Scan for the cell matching the given text and deliver its [X, Y] coordinate at center. 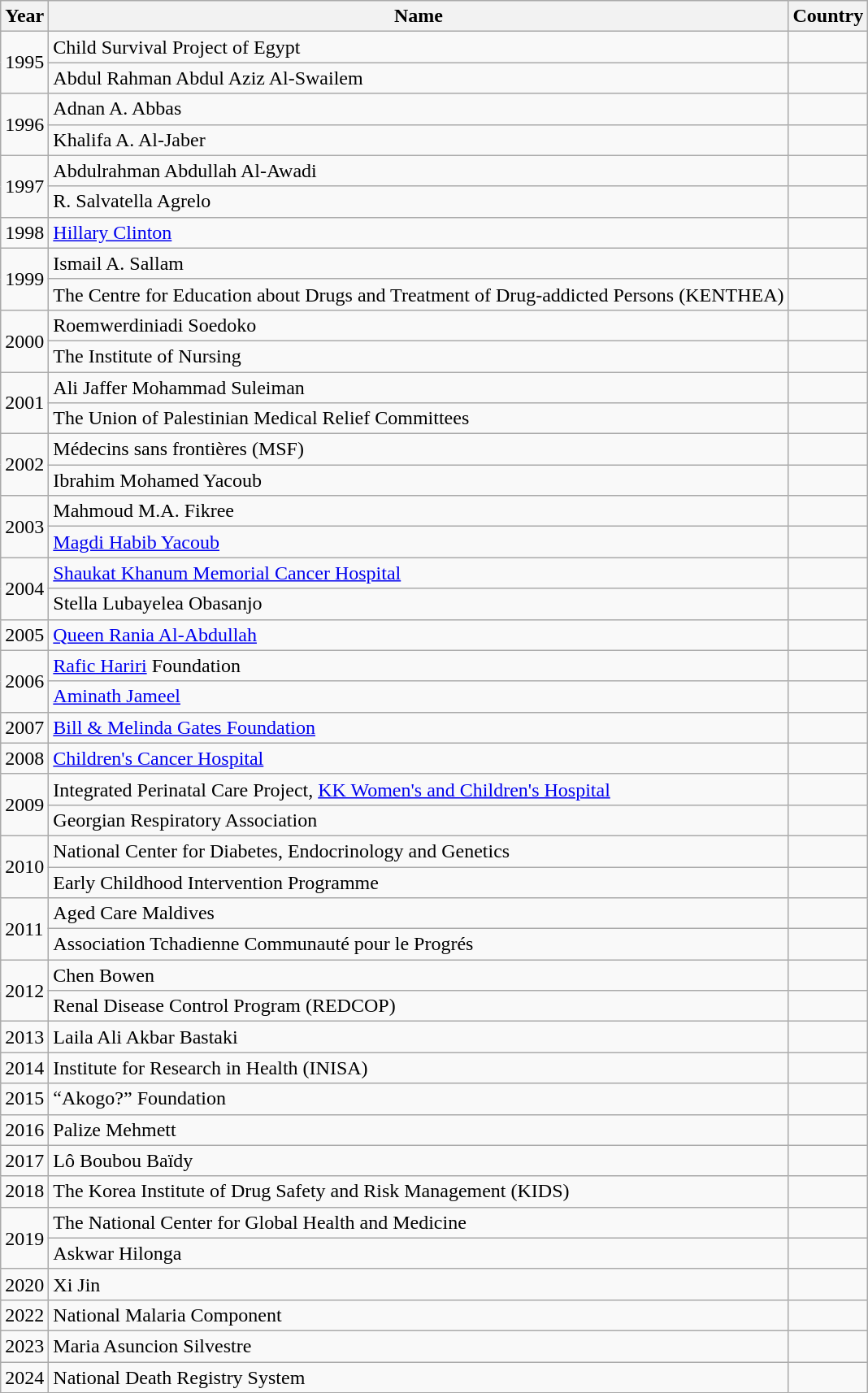
1995 [24, 63]
Lô Boubou Baïdy [419, 1161]
Rafic Hariri Foundation [419, 666]
Mahmoud M.A. Fikree [419, 511]
2002 [24, 465]
Médecins sans frontières (MSF) [419, 449]
2022 [24, 1315]
2015 [24, 1099]
Country [828, 16]
2018 [24, 1191]
The Institute of Nursing [419, 356]
2009 [24, 805]
2001 [24, 403]
Bill & Melinda Gates Foundation [419, 727]
Chen Bowen [419, 975]
Georgian Respiratory Association [419, 820]
Institute for Research in Health (INISA) [419, 1068]
Aminath Jameel [419, 696]
The Union of Palestinian Medical Relief Committees [419, 419]
Shaukat Khanum Memorial Cancer Hospital [419, 573]
Name [419, 16]
2023 [24, 1346]
1997 [24, 186]
Aged Care Maldives [419, 913]
2017 [24, 1161]
2010 [24, 866]
2020 [24, 1284]
Stella Lubayelea Obasanjo [419, 604]
Year [24, 16]
Queen Rania Al-Abdullah [419, 635]
1999 [24, 279]
National Center for Diabetes, Endocrinology and Genetics [419, 851]
Ibrahim Mohamed Yacoub [419, 480]
2024 [24, 1378]
2012 [24, 991]
Laila Ali Akbar Bastaki [419, 1037]
Association Tchadienne Communauté pour le Progrés [419, 944]
National Death Registry System [419, 1378]
2016 [24, 1130]
The Korea Institute of Drug Safety and Risk Management (KIDS) [419, 1191]
“Akogo?” Foundation [419, 1099]
Maria Asuncion Silvestre [419, 1346]
Askwar Hilonga [419, 1253]
2013 [24, 1037]
2000 [24, 341]
Palize Mehmett [419, 1130]
National Malaria Component [419, 1315]
1996 [24, 124]
2008 [24, 758]
Child Survival Project of Egypt [419, 47]
Ismail A. Sallam [419, 263]
2011 [24, 929]
Hillary Clinton [419, 232]
Abdulrahman Abdullah Al-Awadi [419, 171]
The Centre for Education about Drugs and Treatment of Drug-addicted Persons (KENTHEA) [419, 294]
2003 [24, 527]
Magdi Habib Yacoub [419, 542]
Integrated Perinatal Care Project, KK Women's and Children's Hospital [419, 789]
2007 [24, 727]
Xi Jin [419, 1284]
R. Salvatella Agrelo [419, 202]
1998 [24, 232]
Abdul Rahman Abdul Aziz Al-Swailem [419, 78]
Khalifa A. Al-Jaber [419, 140]
Ali Jaffer Mohammad Suleiman [419, 388]
Early Childhood Intervention Programme [419, 882]
2005 [24, 635]
2019 [24, 1238]
2014 [24, 1068]
Roemwerdiniadi Soedoko [419, 325]
Renal Disease Control Program (REDCOP) [419, 1006]
Adnan A. Abbas [419, 109]
2006 [24, 681]
The National Center for Global Health and Medicine [419, 1222]
2004 [24, 588]
Children's Cancer Hospital [419, 758]
